For the text-containing cell, return its midpoint in [x, y] coordinate format. 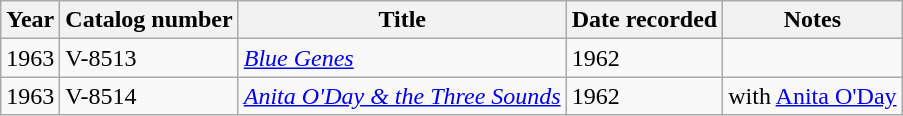
Catalog number [149, 20]
Notes [812, 20]
with Anita O'Day [812, 96]
Anita O'Day & the Three Sounds [402, 96]
V-8513 [149, 58]
V-8514 [149, 96]
Year [30, 20]
Date recorded [644, 20]
Blue Genes [402, 58]
Title [402, 20]
